Identify which cell holds the provided text, then report its (X, Y) central coordinate. 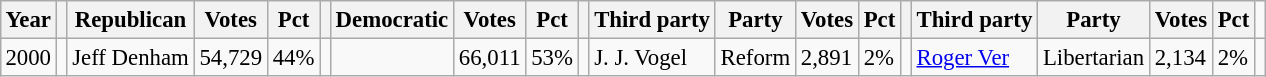
J. J. Vogel (652, 57)
2,134 (1180, 57)
54,729 (230, 57)
Roger Ver (974, 57)
Reform (755, 57)
66,011 (489, 57)
2,891 (826, 57)
Year (28, 20)
Democratic (392, 20)
2000 (28, 57)
Libertarian (1094, 57)
44% (293, 57)
Jeff Denham (130, 57)
Republican (130, 20)
53% (552, 57)
